Return (X, Y) of the center of cell containing provided text 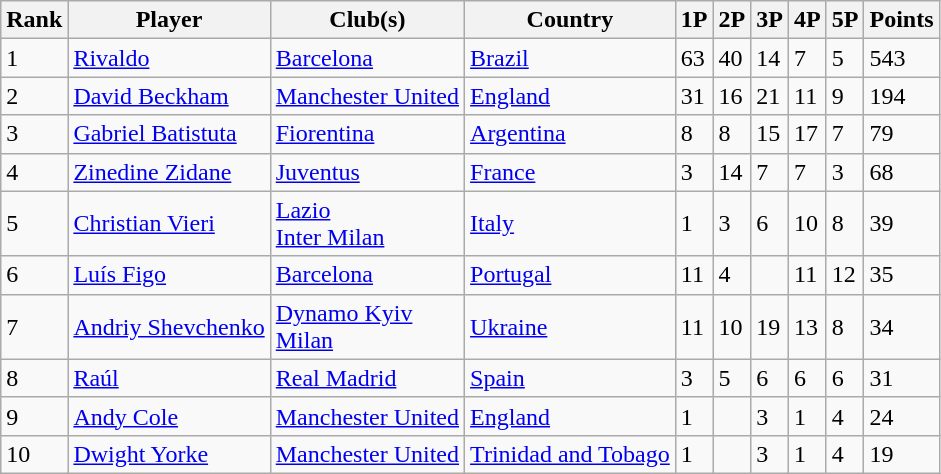
David Beckham (169, 96)
Andy Cole (169, 416)
Raúl (169, 378)
Trinidad and Tobago (570, 454)
1P (694, 20)
3P (770, 20)
Club(s) (367, 20)
Rivaldo (169, 58)
4P (807, 20)
21 (770, 96)
Fiorentina (367, 134)
Spain (570, 378)
5P (845, 20)
2P (732, 20)
15 (770, 134)
Christian Vieri (169, 224)
Dwight Yorke (169, 454)
Gabriel Batistuta (169, 134)
35 (902, 275)
34 (902, 326)
Country (570, 20)
12 (845, 275)
Italy (570, 224)
Player (169, 20)
Brazil (570, 58)
France (570, 172)
63 (694, 58)
17 (807, 134)
Ukraine (570, 326)
68 (902, 172)
79 (902, 134)
16 (732, 96)
24 (902, 416)
Juventus (367, 172)
543 (902, 58)
Portugal (570, 275)
Andriy Shevchenko (169, 326)
Argentina (570, 134)
2 (34, 96)
39 (902, 224)
40 (732, 58)
13 (807, 326)
Rank (34, 20)
194 (902, 96)
Real Madrid (367, 378)
Zinedine Zidane (169, 172)
Luís Figo (169, 275)
Points (902, 20)
Lazio Inter Milan (367, 224)
Dynamo Kyiv Milan (367, 326)
